Extract the [X, Y] coordinate from the center of the cell holding the provided text.  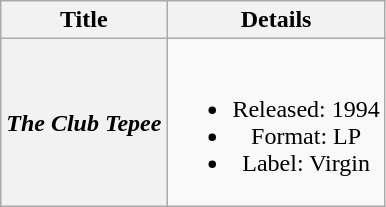
Details [276, 20]
Released: 1994Format: LPLabel: Virgin [276, 122]
The Club Tepee [84, 122]
Title [84, 20]
